Detect which cell encompasses the target text, then output its (X, Y) center coordinate. 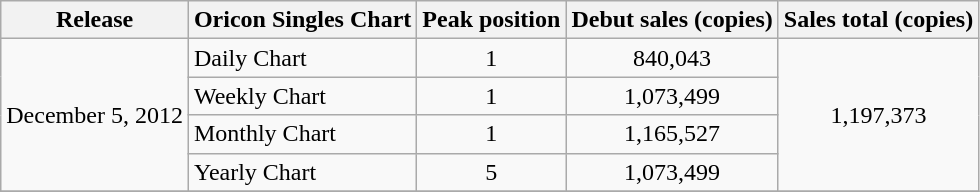
1,165,527 (672, 134)
5 (492, 172)
1,197,373 (878, 115)
Yearly Chart (302, 172)
December 5, 2012 (95, 115)
840,043 (672, 58)
Sales total (copies) (878, 20)
Peak position (492, 20)
Daily Chart (302, 58)
Release (95, 20)
Oricon Singles Chart (302, 20)
Debut sales (copies) (672, 20)
Weekly Chart (302, 96)
Monthly Chart (302, 134)
